Determine the (x, y) coordinate at the center of the cell enclosing the given text.  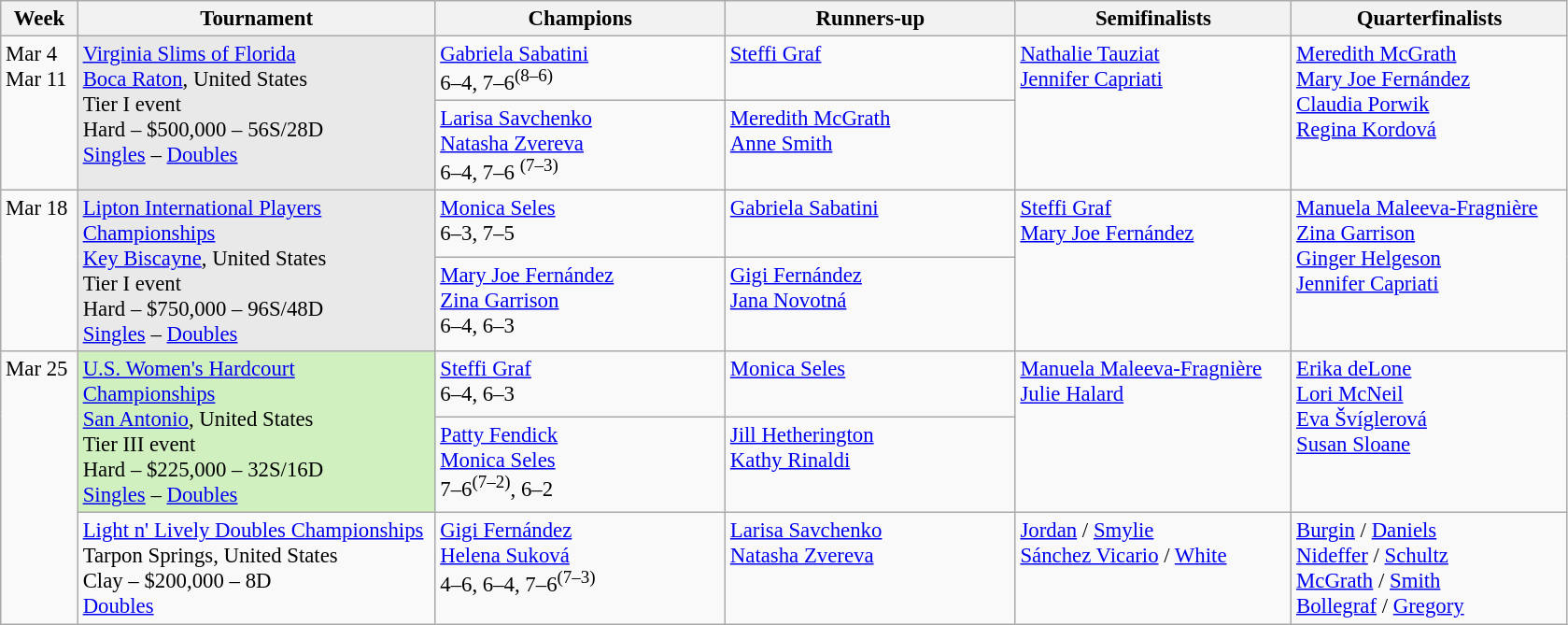
Steffi Graf (870, 69)
Quarterfinalists (1430, 19)
Manuela Maleeva-Fragnière Zina Garrison Ginger Helgeson Jennifer Capriati (1430, 271)
Jordan / Smylie Sánchez Vicario / White (1153, 568)
Burgin / Daniels Nideffer / Schultz McGrath / Smith Bollegraf / Gregory (1430, 568)
Meredith McGrath Anne Smith (870, 146)
Manuela Maleeva-Fragnière Julie Halard (1153, 432)
Week (39, 19)
Monica Seles6–3, 7–5 (581, 224)
Jill Hetherington Kathy Rinaldi (870, 465)
Gabriela Sabatini6–4, 7–6(8–6) (581, 69)
Larisa Savchenko Natasha Zvereva (870, 568)
Mar 25 (39, 488)
Mary Joe Fernández Zina Garrison6–4, 6–3 (581, 305)
Gabriela Sabatini (870, 224)
Light n' Lively Doubles Championships Tarpon Springs, United StatesClay – $200,000 – 8D Doubles (256, 568)
Mar 4Mar 11 (39, 114)
Gigi Fernández Helena Suková 4–6, 6–4, 7–6(7–3) (581, 568)
Patty Fendick Monica Seles7–6(7–2), 6–2 (581, 465)
Steffi Graf6–4, 6–3 (581, 383)
Lipton International Players Championships Key Biscayne, United StatesTier I event Hard – $750,000 – 96S/48DSingles – Doubles (256, 271)
Runners-up (870, 19)
U.S. Women's Hardcourt Championships San Antonio, United StatesTier III event Hard – $225,000 – 32S/16D Singles – Doubles (256, 432)
Erika deLone Lori McNeil Eva Švíglerová Susan Sloane (1430, 432)
Steffi Graf Mary Joe Fernández (1153, 271)
Semifinalists (1153, 19)
Mar 18 (39, 271)
Nathalie Tauziat Jennifer Capriati (1153, 114)
Champions (581, 19)
Gigi Fernández Jana Novotná (870, 305)
Larisa Savchenko Natasha Zvereva6–4, 7–6 (7–3) (581, 146)
Virginia Slims of Florida Boca Raton, United StatesTier I event Hard – $500,000 – 56S/28DSingles – Doubles (256, 114)
Tournament (256, 19)
Monica Seles (870, 383)
Meredith McGrath Mary Joe Fernández Claudia Porwik Regina Kordová (1430, 114)
